For the text-containing cell, return its midpoint in (X, Y) coordinate format. 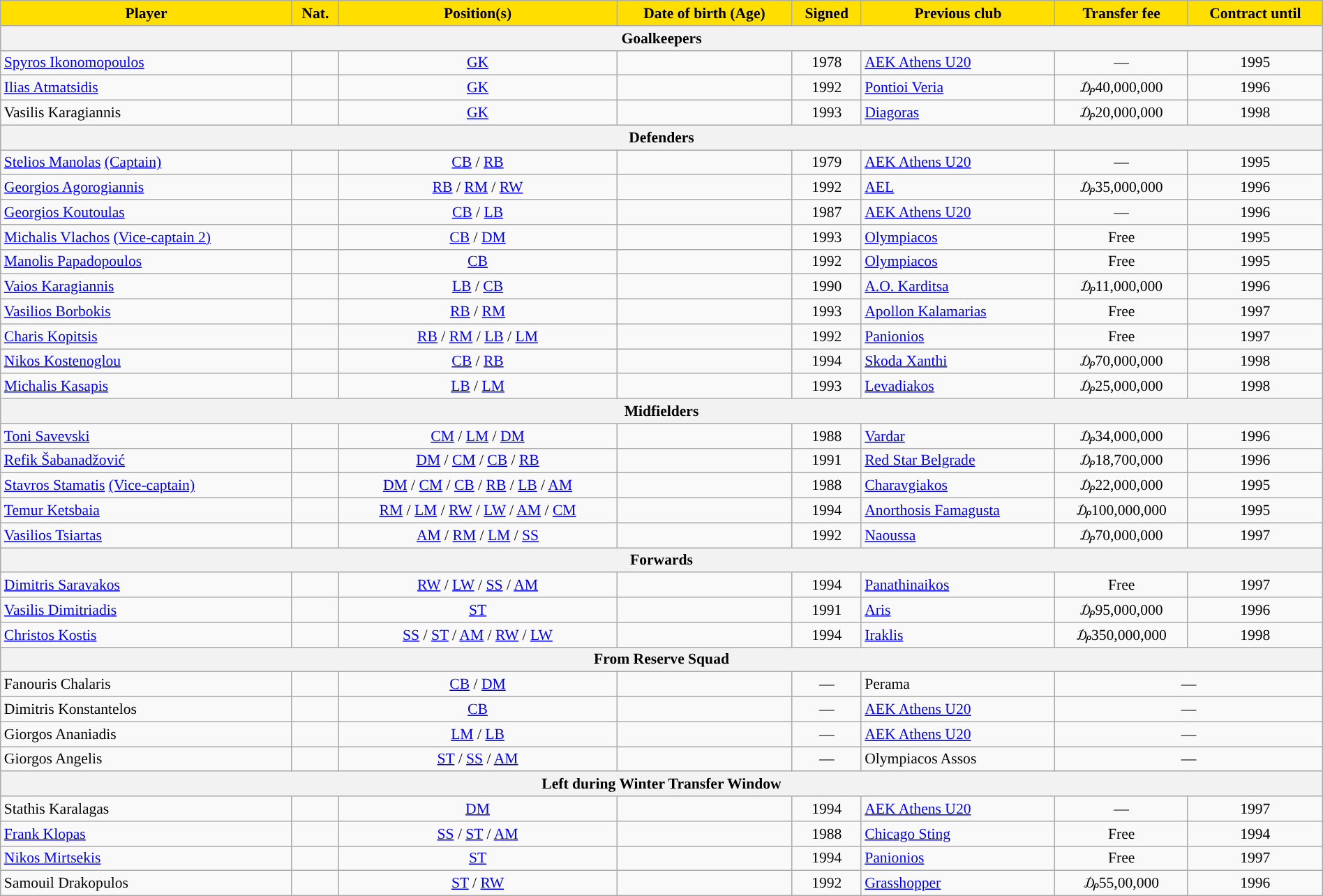
Christos Kostis (147, 635)
SS / ST / AM / RW / LW (477, 635)
Samouil Drakopulos (147, 883)
₯20,000,000 (1121, 113)
Transfer fee (1121, 13)
Vardar (958, 436)
Charis Kopitsis (147, 336)
Giorgos Angelis (147, 759)
Forwards (661, 560)
Charavgiakos (958, 486)
Fanouris Chalaris (147, 685)
RB / RM / RW (477, 188)
Michalis Kasapis (147, 387)
RB / RM (477, 312)
₯25,000,000 (1121, 387)
Vasilis Dimitriadis (147, 610)
Georgios Koutoulas (147, 212)
₯22,000,000 (1121, 486)
Vaios Karagiannis (147, 287)
Defenders (661, 137)
Panathinaikos (958, 585)
Temur Ketsbaia (147, 511)
₯55,00,000 (1121, 883)
Anorthosis Famagusta (958, 511)
Contract until (1255, 13)
ST / RW (477, 883)
Date of birth (Age) (705, 13)
Olympiacos Assos (958, 759)
₯350,000,000 (1121, 635)
Georgios Agorogiannis (147, 188)
₯100,000,000 (1121, 511)
Levadiakos (958, 387)
Apollon Kalamarias (958, 312)
LB / LM (477, 387)
Dimitris Konstantelos (147, 710)
Nikos Mirtsekis (147, 858)
Spyros Ikonomopoulos (147, 63)
Previous club (958, 13)
Manolis Papadopoulos (147, 262)
Frank Klopas (147, 834)
DM / CM / CB / RB (477, 461)
₯40,000,000 (1121, 88)
RB / RM / LB / LM (477, 336)
ST / SS / AM (477, 759)
SS / ST / AM (477, 834)
Goalkeepers (661, 38)
RW / LW / SS / AM (477, 585)
RM / LM / RW / LW / AM / CM (477, 511)
1990 (826, 287)
Player (147, 13)
Left during Winter Transfer Window (661, 784)
₯11,000,000 (1121, 287)
DM (477, 809)
Stavros Stamatis (Vice-captain) (147, 486)
Vasilios Borbokis (147, 312)
Vasilis Karagiannis (147, 113)
Dimitris Saravakos (147, 585)
Ilias Atmatsidis (147, 88)
A.O. Karditsa (958, 287)
CM / LM / DM (477, 436)
From Reserve Squad (661, 659)
Stathis Karalagas (147, 809)
Grasshopper (958, 883)
₯18,700,000 (1121, 461)
Toni Savevski (147, 436)
1979 (826, 163)
1987 (826, 212)
Aris (958, 610)
Nat. (315, 13)
1978 (826, 63)
Chicago Sting (958, 834)
Nikos Kostenoglou (147, 361)
Midfielders (661, 411)
₯95,000,000 (1121, 610)
₯35,000,000 (1121, 188)
Refik Šabanadžović (147, 461)
Position(s) (477, 13)
Stelios Manolas (Captain) (147, 163)
AM / RM / LM / SS (477, 535)
₯34,000,000 (1121, 436)
Diagoras (958, 113)
Giorgos Ananiadis (147, 734)
Skoda Xanthi (958, 361)
LM / LB (477, 734)
Pontioi Veria (958, 88)
CB / LB (477, 212)
Signed (826, 13)
AEL (958, 188)
LB / CB (477, 287)
Vasilios Tsiartas (147, 535)
Perama (958, 685)
DM / CM / CB / RB / LB / AM (477, 486)
Naoussa (958, 535)
Iraklis (958, 635)
Michalis Vlachos (Vice-captain 2) (147, 237)
Red Star Belgrade (958, 461)
